Pinpoint the cell where the given text exists, returning its [X, Y] midpoint coordinate. 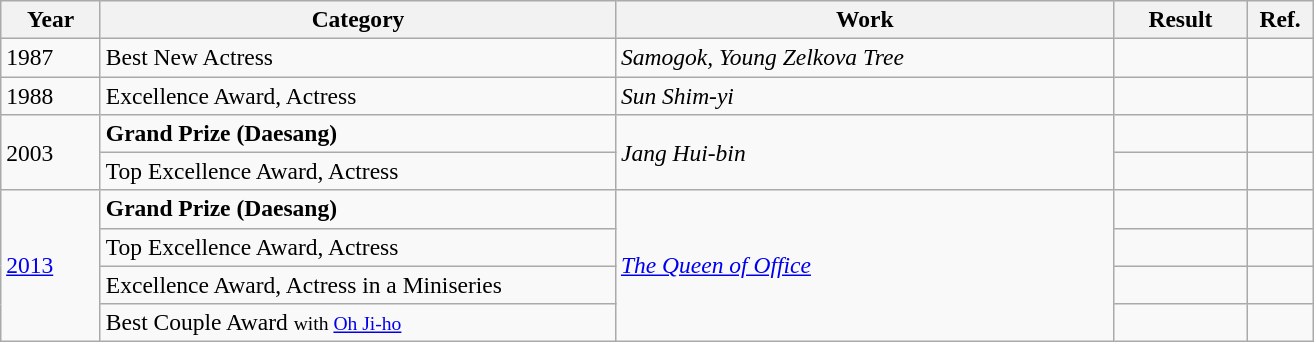
Samogok, Young Zelkova Tree [865, 57]
Category [358, 19]
Best Couple Award with Oh Ji-ho [358, 322]
1987 [51, 57]
Excellence Award, Actress in a Miniseries [358, 285]
Excellence Award, Actress [358, 95]
Sun Shim-yi [865, 95]
2013 [51, 266]
Best New Actress [358, 57]
Jang Hui-bin [865, 152]
Ref. [1280, 19]
Year [51, 19]
2003 [51, 152]
Work [865, 19]
Result [1180, 19]
1988 [51, 95]
The Queen of Office [865, 266]
